Capture the cell that displays the provided text and extract its [x, y] central coordinate. 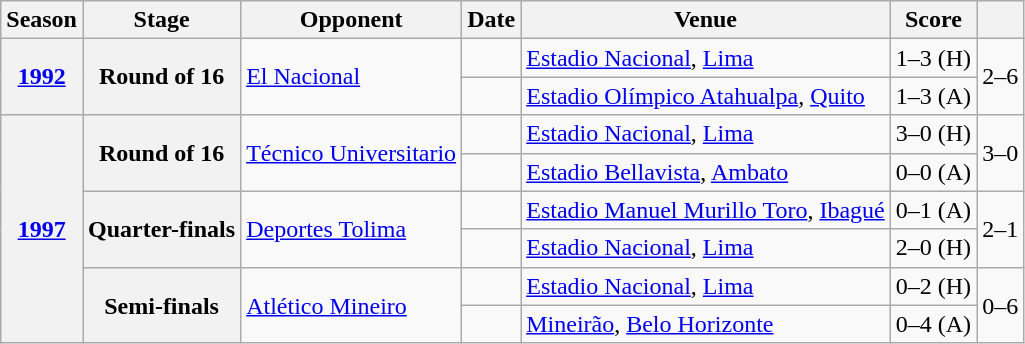
Season [42, 20]
0–0 (A) [933, 172]
2–0 (H) [933, 248]
1–3 (H) [933, 58]
3–0 (H) [933, 134]
1992 [42, 77]
0–6 [1000, 305]
Estadio Bellavista, Ambato [706, 172]
0–2 (H) [933, 286]
Stage [161, 20]
Opponent [352, 20]
0–4 (A) [933, 324]
Venue [706, 20]
1–3 (A) [933, 96]
Atlético Mineiro [352, 305]
Quarter-finals [161, 229]
Mineirão, Belo Horizonte [706, 324]
Técnico Universitario [352, 153]
Deportes Tolima [352, 229]
Estadio Olímpico Atahualpa, Quito [706, 96]
1997 [42, 229]
Estadio Manuel Murillo Toro, Ibagué [706, 210]
2–6 [1000, 77]
Score [933, 20]
3–0 [1000, 153]
0–1 (A) [933, 210]
Semi-finals [161, 305]
2–1 [1000, 229]
El Nacional [352, 77]
Date [492, 20]
